Return [X, Y] of the center of cell containing provided text 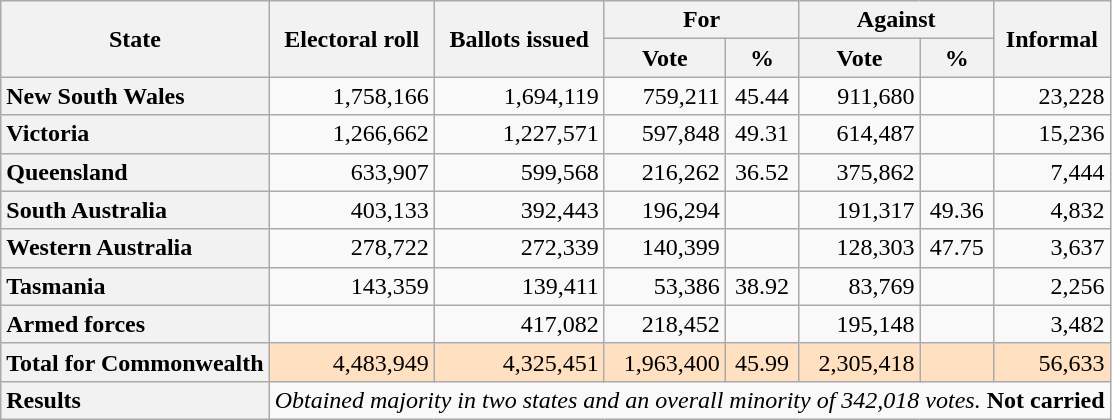
45.99 [762, 362]
Western Australia [135, 248]
38.92 [762, 286]
State [135, 39]
4,832 [1052, 210]
7,444 [1052, 172]
1,758,166 [352, 96]
For [702, 20]
4,483,949 [352, 362]
392,443 [519, 210]
1,227,571 [519, 134]
South Australia [135, 210]
140,399 [664, 248]
23,228 [1052, 96]
272,339 [519, 248]
139,411 [519, 286]
Total for Commonwealth [135, 362]
New South Wales [135, 96]
49.36 [957, 210]
216,262 [664, 172]
Obtained majority in two states and an overall minority of 342,018 votes. Not carried [690, 400]
83,769 [860, 286]
Electoral roll [352, 39]
Against [896, 20]
4,325,451 [519, 362]
36.52 [762, 172]
2,256 [1052, 286]
403,133 [352, 210]
143,359 [352, 286]
633,907 [352, 172]
417,082 [519, 324]
Victoria [135, 134]
218,452 [664, 324]
759,211 [664, 96]
3,637 [1052, 248]
1,266,662 [352, 134]
128,303 [860, 248]
Results [135, 400]
1,963,400 [664, 362]
49.31 [762, 134]
196,294 [664, 210]
597,848 [664, 134]
278,722 [352, 248]
53,386 [664, 286]
911,680 [860, 96]
195,148 [860, 324]
Tasmania [135, 286]
2,305,418 [860, 362]
191,317 [860, 210]
375,862 [860, 172]
47.75 [957, 248]
45.44 [762, 96]
56,633 [1052, 362]
Ballots issued [519, 39]
15,236 [1052, 134]
Armed forces [135, 324]
1,694,119 [519, 96]
3,482 [1052, 324]
599,568 [519, 172]
Queensland [135, 172]
614,487 [860, 134]
Informal [1052, 39]
